Determine the [x, y] coordinate at the center of the cell enclosing the given text.  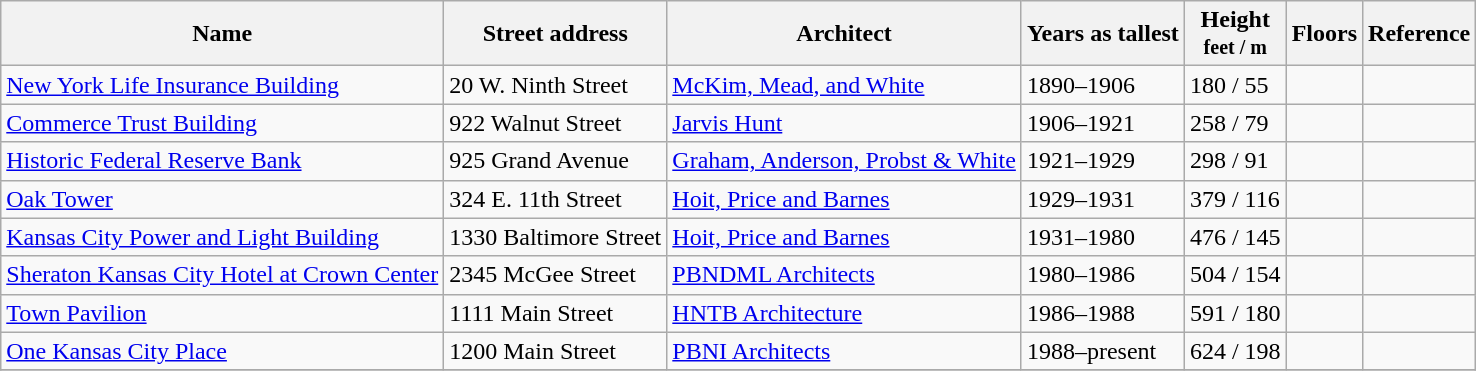
1988–present [1102, 351]
Town Pavilion [222, 313]
922 Walnut Street [556, 123]
Sheraton Kansas City Hotel at Crown Center [222, 275]
1929–1931 [1102, 199]
1921–1929 [1102, 161]
Heightfeet / m [1235, 34]
Kansas City Power and Light Building [222, 237]
298 / 91 [1235, 161]
Architect [844, 34]
PBNDML Architects [844, 275]
1980–1986 [1102, 275]
1200 Main Street [556, 351]
1111 Main Street [556, 313]
591 / 180 [1235, 313]
379 / 116 [1235, 199]
Commerce Trust Building [222, 123]
1330 Baltimore Street [556, 237]
Graham, Anderson, Probst & White [844, 161]
1986–1988 [1102, 313]
258 / 79 [1235, 123]
1890–1906 [1102, 85]
Name [222, 34]
476 / 145 [1235, 237]
McKim, Mead, and White [844, 85]
925 Grand Avenue [556, 161]
PBNI Architects [844, 351]
Years as tallest [1102, 34]
20 W. Ninth Street [556, 85]
New York Life Insurance Building [222, 85]
324 E. 11th Street [556, 199]
504 / 154 [1235, 275]
One Kansas City Place [222, 351]
HNTB Architecture [844, 313]
624 / 198 [1235, 351]
2345 McGee Street [556, 275]
Street address [556, 34]
Oak Tower [222, 199]
Historic Federal Reserve Bank [222, 161]
180 / 55 [1235, 85]
Jarvis Hunt [844, 123]
1906–1921 [1102, 123]
1931–1980 [1102, 237]
Reference [1420, 34]
Floors [1324, 34]
